Extract the (x, y) coordinate from the center of the cell holding the provided text.  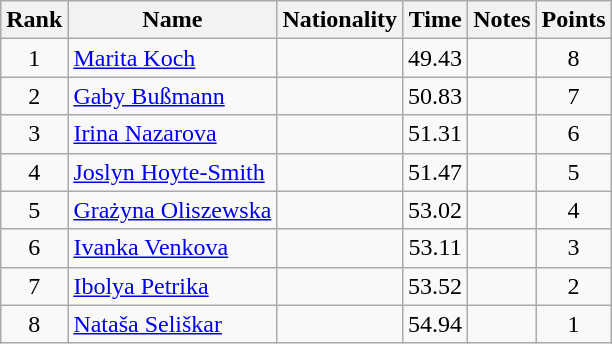
Gaby Bußmann (172, 96)
53.11 (436, 248)
Points (574, 20)
Notes (502, 20)
Nataša Seliškar (172, 324)
Ivanka Venkova (172, 248)
Nationality (340, 20)
Rank (34, 20)
Joslyn Hoyte-Smith (172, 172)
Time (436, 20)
49.43 (436, 58)
Name (172, 20)
51.31 (436, 134)
54.94 (436, 324)
53.02 (436, 210)
50.83 (436, 96)
Ibolya Petrika (172, 286)
Irina Nazarova (172, 134)
53.52 (436, 286)
Marita Koch (172, 58)
Grażyna Oliszewska (172, 210)
51.47 (436, 172)
